Capture the cell that displays the provided text and extract its (x, y) central coordinate. 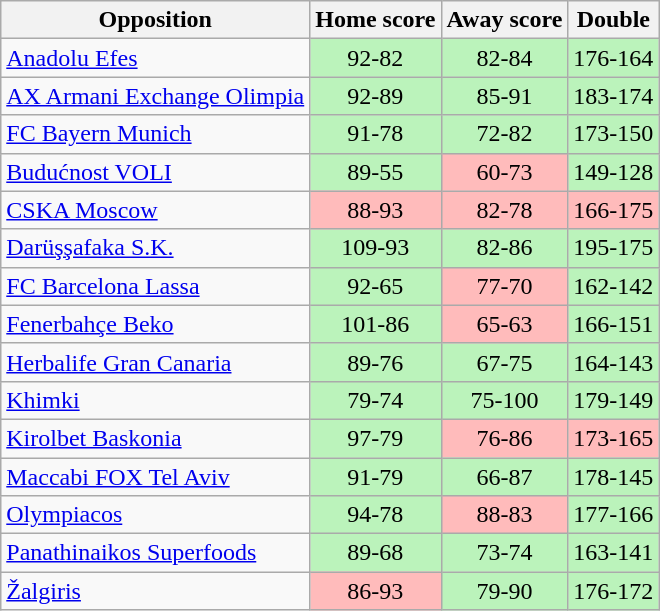
94-78 (376, 515)
179-149 (614, 400)
77-70 (504, 286)
92-82 (376, 58)
Opposition (156, 20)
149-128 (614, 172)
92-89 (376, 96)
Double (614, 20)
166-175 (614, 210)
89-76 (376, 362)
CSKA Moscow (156, 210)
76-86 (504, 438)
109-93 (376, 248)
Darüşşafaka S.K. (156, 248)
88-83 (504, 515)
Home score (376, 20)
173-150 (614, 134)
89-55 (376, 172)
162-142 (614, 286)
FC Barcelona Lassa (156, 286)
176-172 (614, 591)
65-63 (504, 324)
82-78 (504, 210)
Budućnost VOLI (156, 172)
101-86 (376, 324)
97-79 (376, 438)
Herbalife Gran Canaria (156, 362)
91-79 (376, 477)
85-91 (504, 96)
86-93 (376, 591)
178-145 (614, 477)
183-174 (614, 96)
Away score (504, 20)
Khimki (156, 400)
82-86 (504, 248)
75-100 (504, 400)
92-65 (376, 286)
195-175 (614, 248)
88-93 (376, 210)
177-166 (614, 515)
79-90 (504, 591)
164-143 (614, 362)
Fenerbahçe Beko (156, 324)
82-84 (504, 58)
173-165 (614, 438)
Olympiacos (156, 515)
72-82 (504, 134)
Anadolu Efes (156, 58)
166-151 (614, 324)
Panathinaikos Superfoods (156, 553)
79-74 (376, 400)
73-74 (504, 553)
89-68 (376, 553)
67-75 (504, 362)
Kirolbet Baskonia (156, 438)
Maccabi FOX Tel Aviv (156, 477)
AX Armani Exchange Olimpia (156, 96)
Žalgiris (156, 591)
FC Bayern Munich (156, 134)
176-164 (614, 58)
66-87 (504, 477)
163-141 (614, 553)
91-78 (376, 134)
60-73 (504, 172)
